Return (X, Y) of the center of cell containing provided text 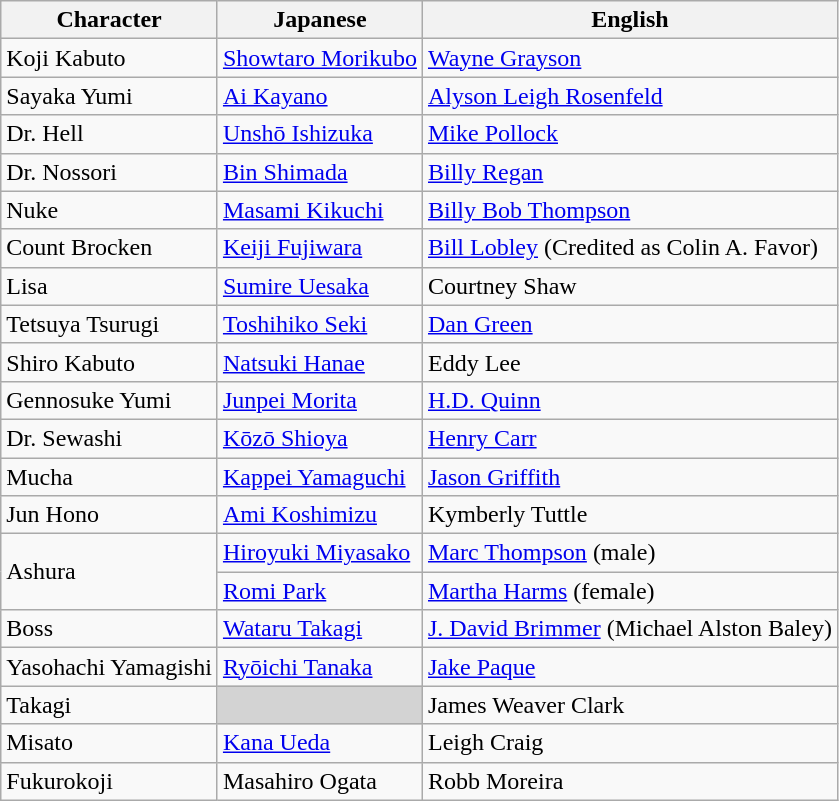
Shiro Kabuto (110, 362)
Natsuki Hanae (320, 362)
Fukurokoji (110, 781)
Wayne Grayson (630, 58)
Count Brocken (110, 248)
Boss (110, 629)
Keiji Fujiwara (320, 248)
Sumire Uesaka (320, 286)
Marc Thompson (male) (630, 553)
Dr. Hell (110, 134)
Kōzō Shioya (320, 438)
Kymberly Tuttle (630, 515)
Billy Bob Thompson (630, 210)
Junpei Morita (320, 400)
Showtaro Morikubo (320, 58)
Bill Lobley (Credited as Colin A. Favor) (630, 248)
Leigh Craig (630, 743)
Alyson Leigh Rosenfeld (630, 96)
Mucha (110, 477)
Ryōichi Tanaka (320, 667)
Yasohachi Yamagishi (110, 667)
James Weaver Clark (630, 705)
Courtney Shaw (630, 286)
Bin Shimada (320, 172)
Nuke (110, 210)
Lisa (110, 286)
Gennosuke Yumi (110, 400)
Kappei Yamaguchi (320, 477)
Tetsuya Tsurugi (110, 324)
Masahiro Ogata (320, 781)
Kana Ueda (320, 743)
English (630, 20)
Jake Paque (630, 667)
Dr. Nossori (110, 172)
Hiroyuki Miyasako (320, 553)
Jason Griffith (630, 477)
Dr. Sewashi (110, 438)
Ami Koshimizu (320, 515)
Martha Harms (female) (630, 591)
Dan Green (630, 324)
Character (110, 20)
Ai Kayano (320, 96)
J. David Brimmer (Michael Alston Baley) (630, 629)
Masami Kikuchi (320, 210)
Japanese (320, 20)
Koji Kabuto (110, 58)
Henry Carr (630, 438)
Jun Hono (110, 515)
H.D. Quinn (630, 400)
Unshō Ishizuka (320, 134)
Mike Pollock (630, 134)
Eddy Lee (630, 362)
Misato (110, 743)
Robb Moreira (630, 781)
Wataru Takagi (320, 629)
Ashura (110, 572)
Sayaka Yumi (110, 96)
Billy Regan (630, 172)
Toshihiko Seki (320, 324)
Takagi (110, 705)
Romi Park (320, 591)
